Determine the (X, Y) coordinate at the center of the cell enclosing the given text.  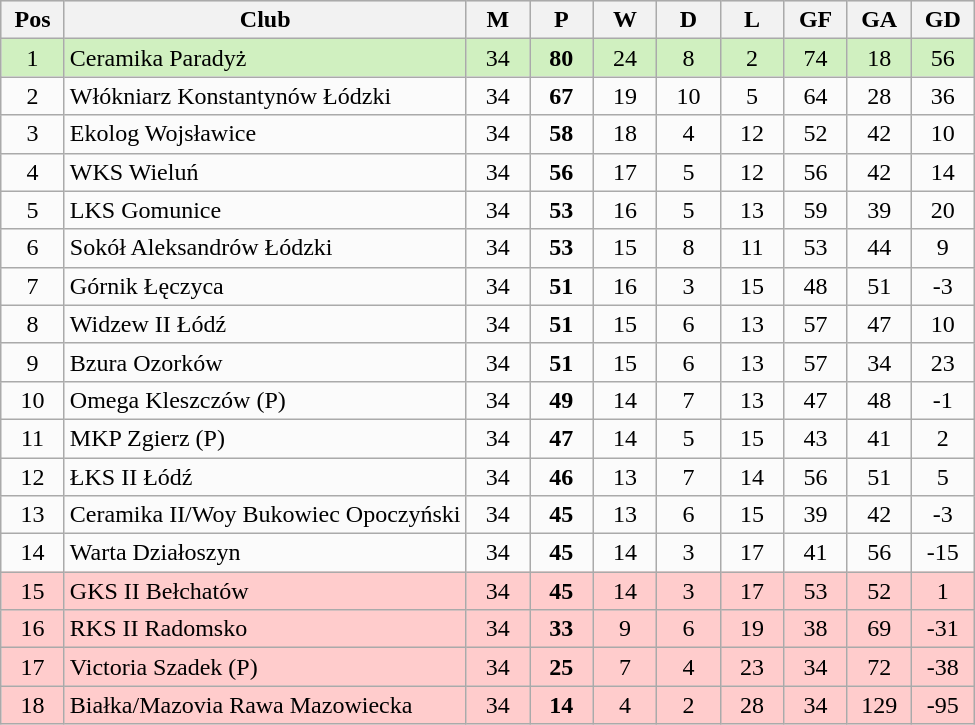
-31 (943, 629)
RKS II Radomsko (265, 629)
Ekolog Wojsławice (265, 134)
24 (625, 58)
GF (816, 20)
69 (879, 629)
ŁKS II Łódź (265, 477)
GKS II Bełchatów (265, 591)
38 (816, 629)
Bzura Ozorków (265, 362)
Omega Kleszczów (P) (265, 400)
Włókniarz Konstantynów Łódzki (265, 96)
74 (816, 58)
36 (943, 96)
33 (562, 629)
D (689, 20)
-1 (943, 400)
46 (562, 477)
20 (943, 210)
Górnik Łęczyca (265, 286)
25 (562, 667)
Sokół Aleksandrów Łódzki (265, 248)
80 (562, 58)
P (562, 20)
49 (562, 400)
W (625, 20)
Warta Działoszyn (265, 553)
Białka/Mazovia Rawa Mazowiecka (265, 705)
Pos (33, 20)
72 (879, 667)
Ceramika II/Woy Bukowiec Opoczyński (265, 515)
MKP Zgierz (P) (265, 438)
LKS Gomunice (265, 210)
-95 (943, 705)
129 (879, 705)
Widzew II Łódź (265, 324)
Victoria Szadek (P) (265, 667)
64 (816, 96)
44 (879, 248)
67 (562, 96)
43 (816, 438)
WKS Wieluń (265, 172)
-15 (943, 553)
GA (879, 20)
-38 (943, 667)
Club (265, 20)
58 (562, 134)
M (498, 20)
L (752, 20)
59 (816, 210)
GD (943, 20)
Ceramika Paradyż (265, 58)
